For the text-containing cell, return its midpoint in (X, Y) coordinate format. 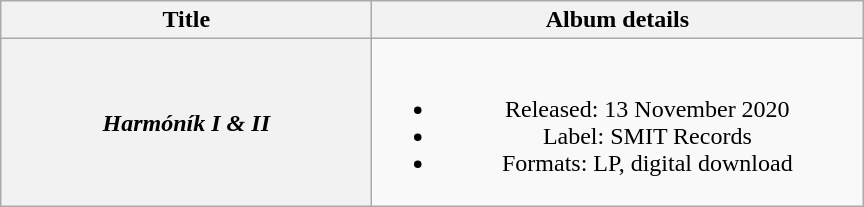
Album details (618, 20)
Released: 13 November 2020Label: SMIT RecordsFormats: LP, digital download (618, 122)
Harmóník I & II (186, 122)
Title (186, 20)
